Find where the given text appears and provide that cell's center as (X, Y) coordinate. 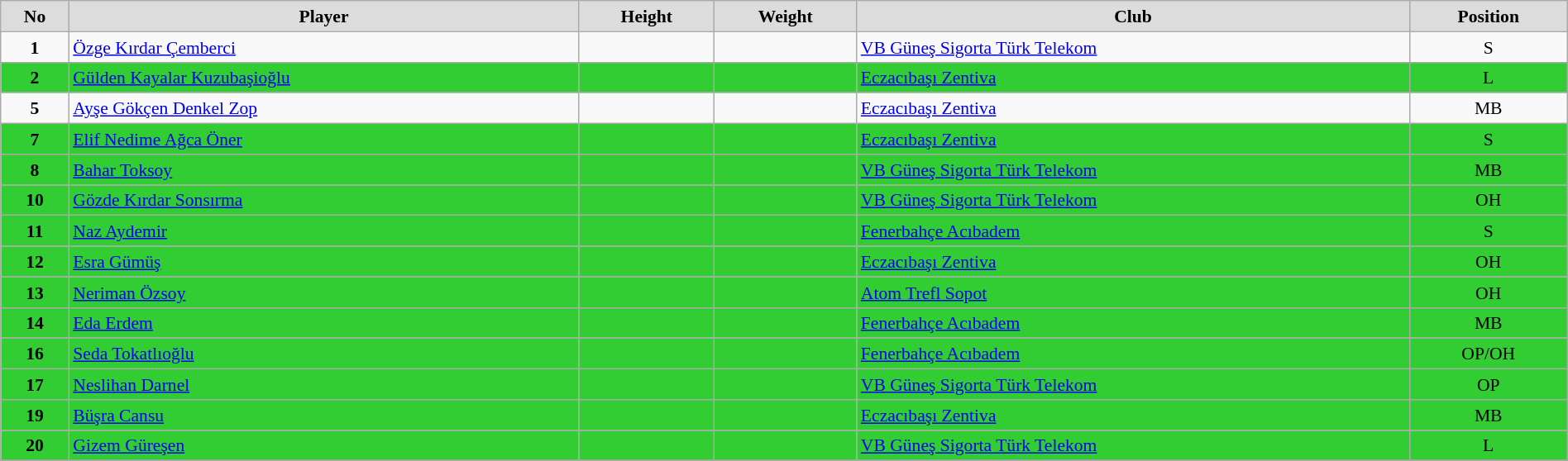
OP/OH (1489, 354)
Ayşe Gökçen Denkel Zop (324, 107)
Gözde Kırdar Sonsırma (324, 200)
Height (647, 17)
Atom Trefl Sopot (1133, 292)
Seda Tokatlıoğlu (324, 354)
20 (35, 444)
Eda Erdem (324, 322)
Naz Aydemir (324, 231)
Position (1489, 17)
OP (1489, 383)
5 (35, 107)
16 (35, 354)
Gizem Güreşen (324, 444)
11 (35, 231)
Elif Nedime Ağca Öner (324, 139)
Neriman Özsoy (324, 292)
8 (35, 169)
Bahar Toksoy (324, 169)
Gülden Kayalar Kuzubaşioğlu (324, 78)
Neslihan Darnel (324, 383)
Esra Gümüş (324, 261)
Özge Kırdar Çemberci (324, 46)
12 (35, 261)
17 (35, 383)
Weight (786, 17)
1 (35, 46)
10 (35, 200)
No (35, 17)
7 (35, 139)
2 (35, 78)
13 (35, 292)
Club (1133, 17)
14 (35, 322)
Büşra Cansu (324, 415)
Player (324, 17)
19 (35, 415)
